Pinpoint the cell where the given text exists, returning its (x, y) midpoint coordinate. 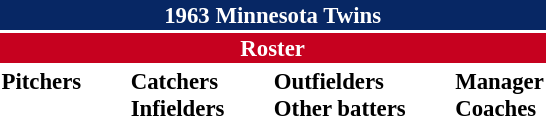
1963 Minnesota Twins (272, 15)
Roster (272, 48)
